Scan for the cell matching the given text and deliver its (X, Y) coordinate at center. 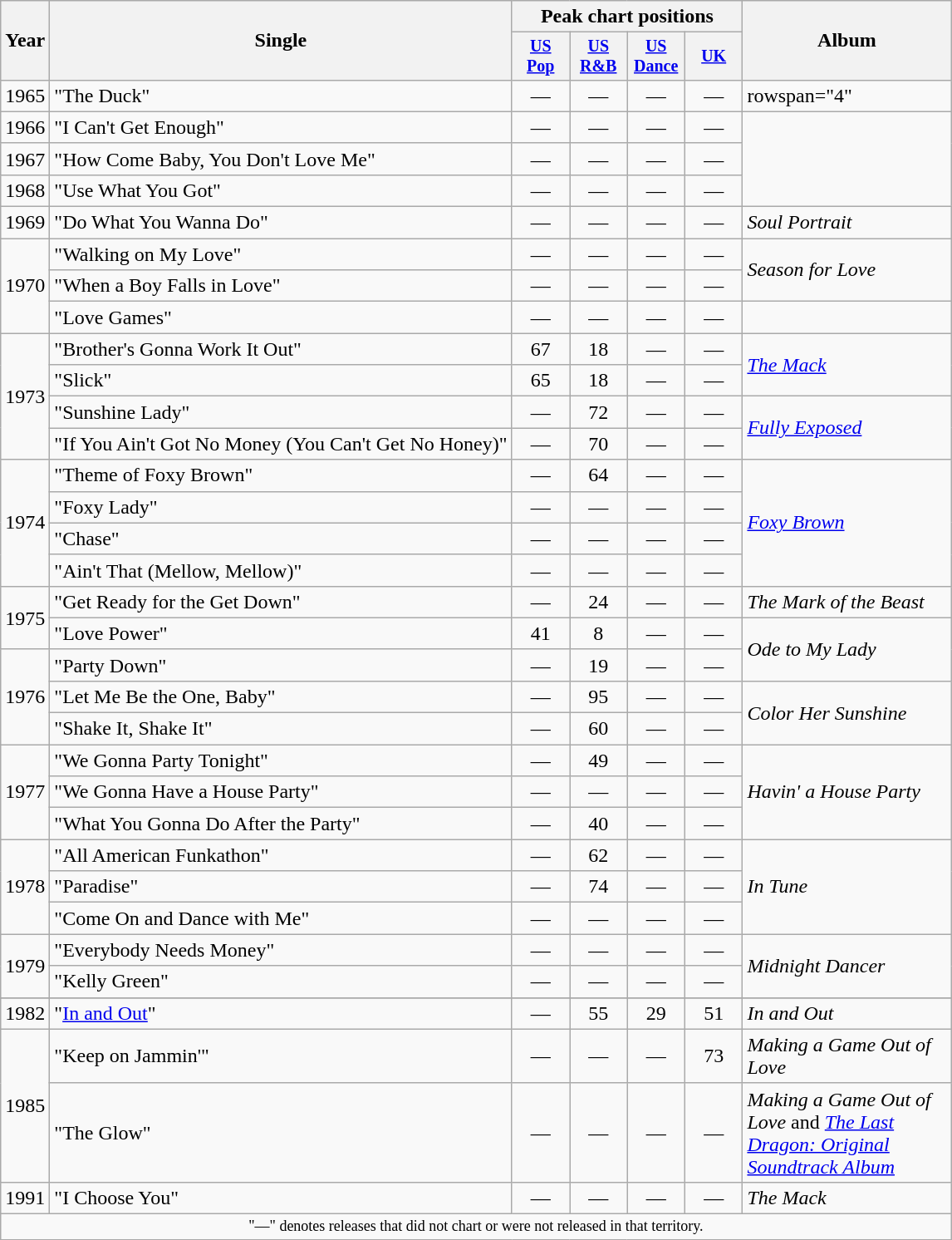
"All American Funkathon" (281, 855)
1969 (25, 223)
"Let Me Be the One, Baby" (281, 696)
rowspan="4" (847, 96)
"Come On and Dance with Me" (281, 918)
41 (540, 633)
1975 (25, 618)
64 (598, 475)
70 (598, 444)
1977 (25, 792)
95 (598, 696)
Single (281, 41)
Midnight Dancer (847, 966)
US R&B (598, 57)
Havin' a House Party (847, 792)
Making a Game Out of Love (847, 1055)
"When a Boy Falls in Love" (281, 286)
1966 (25, 127)
1973 (25, 396)
"Kelly Green" (281, 982)
60 (598, 729)
"If You Ain't Got No Money (You Can't Get No Honey)" (281, 444)
Year (25, 41)
1979 (25, 966)
Album (847, 41)
"What You Gonna Do After the Party" (281, 824)
"Chase" (281, 539)
"Slick" (281, 381)
"Love Power" (281, 633)
65 (540, 381)
1967 (25, 159)
19 (598, 665)
"Get Ready for the Get Down" (281, 602)
49 (598, 760)
"Sunshine Lady" (281, 412)
1978 (25, 887)
74 (598, 887)
"Shake It, Shake It" (281, 729)
"Keep on Jammin'" (281, 1055)
1968 (25, 190)
1976 (25, 696)
1970 (25, 286)
62 (598, 855)
"Use What You Got" (281, 190)
Color Her Sunshine (847, 712)
US Dance (656, 57)
US Pop (540, 57)
"How Come Baby, You Don't Love Me" (281, 159)
Ode to My Lady (847, 649)
"Do What You Wanna Do" (281, 223)
Making a Game Out of Love and The Last Dragon: Original Soundtrack Album (847, 1132)
1982 (25, 1013)
"Walking on My Love" (281, 254)
Peak chart positions (627, 17)
73 (713, 1055)
1991 (25, 1198)
Season for Love (847, 270)
72 (598, 412)
55 (598, 1013)
"Theme of Foxy Brown" (281, 475)
"The Glow" (281, 1132)
8 (598, 633)
67 (540, 349)
"Love Games" (281, 317)
UK (713, 57)
"In and Out" (281, 1013)
1974 (25, 523)
"Paradise" (281, 887)
"Brother's Gonna Work It Out" (281, 349)
In and Out (847, 1013)
"The Duck" (281, 96)
"Everybody Needs Money" (281, 950)
51 (713, 1013)
"—" denotes releases that did not chart or were not released in that territory. (476, 1227)
The Mark of the Beast (847, 602)
Soul Portrait (847, 223)
29 (656, 1013)
"Party Down" (281, 665)
In Tune (847, 887)
1985 (25, 1105)
"Foxy Lady" (281, 507)
Fully Exposed (847, 428)
40 (598, 824)
"We Gonna Have a House Party" (281, 792)
24 (598, 602)
"I Choose You" (281, 1198)
"We Gonna Party Tonight" (281, 760)
"I Can't Get Enough" (281, 127)
1965 (25, 96)
Foxy Brown (847, 523)
"Ain't That (Mellow, Mellow)" (281, 570)
